Capture the cell that displays the provided text and extract its (X, Y) central coordinate. 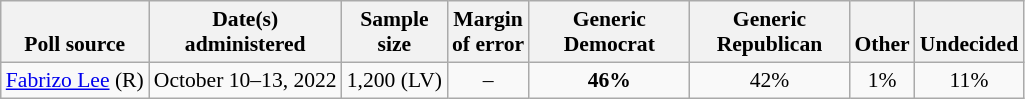
Poll source (75, 32)
11% (969, 80)
1,200 (LV) (394, 80)
46% (609, 80)
Samplesize (394, 32)
Date(s)administered (246, 32)
October 10–13, 2022 (246, 80)
42% (769, 80)
Fabrizo Lee (R) (75, 80)
Other (882, 32)
GenericDemocrat (609, 32)
Marginof error (488, 32)
– (488, 80)
1% (882, 80)
Undecided (969, 32)
GenericRepublican (769, 32)
